Output the (X, Y) coordinate of the center of the cell containing the given text.  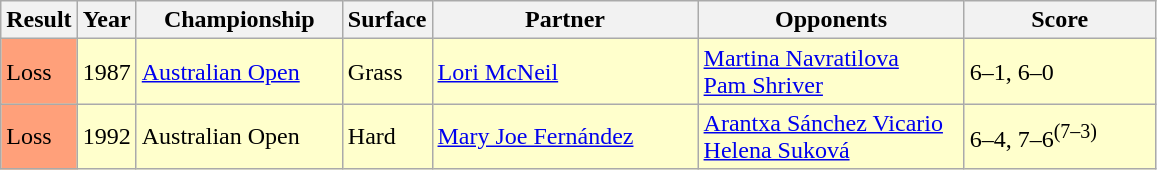
Opponents (831, 20)
Arantxa Sánchez Vicario Helena Suková (831, 136)
Mary Joe Fernández (565, 136)
6–4, 7–6(7–3) (1060, 136)
1992 (106, 136)
Year (106, 20)
Grass (387, 72)
Championship (239, 20)
Martina Navratilova Pam Shriver (831, 72)
Lori McNeil (565, 72)
1987 (106, 72)
Partner (565, 20)
6–1, 6–0 (1060, 72)
Hard (387, 136)
Score (1060, 20)
Result (39, 20)
Surface (387, 20)
